Pinpoint the cell where the given text exists, returning its (x, y) midpoint coordinate. 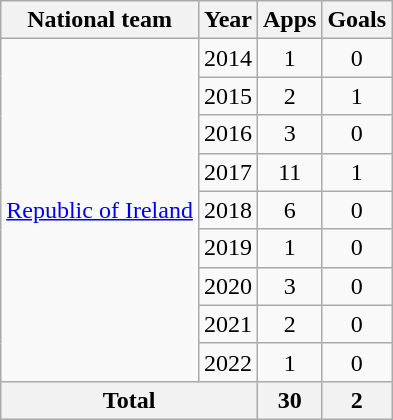
11 (289, 172)
30 (289, 400)
2022 (228, 362)
2015 (228, 96)
Republic of Ireland (100, 210)
2016 (228, 134)
National team (100, 20)
Total (130, 400)
2017 (228, 172)
Goals (357, 20)
Apps (289, 20)
Year (228, 20)
6 (289, 210)
2019 (228, 248)
2020 (228, 286)
2018 (228, 210)
2014 (228, 58)
2021 (228, 324)
